Return (X, Y) of the center of cell containing provided text 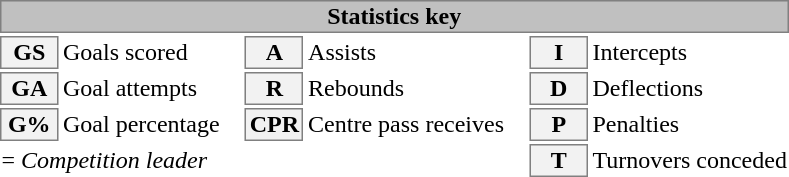
R (274, 88)
Goals scored (152, 52)
GA (29, 88)
P (559, 124)
Statistics key (394, 16)
T (559, 160)
Assists (417, 52)
Rebounds (417, 88)
Intercepts (690, 52)
Goal percentage (152, 124)
= Competition leader (263, 160)
CPR (274, 124)
Deflections (690, 88)
I (559, 52)
A (274, 52)
Penalties (690, 124)
Centre pass receives (417, 124)
Turnovers conceded (690, 160)
G% (29, 124)
Goal attempts (152, 88)
GS (29, 52)
D (559, 88)
